Pinpoint the cell where the given text exists, returning its (X, Y) midpoint coordinate. 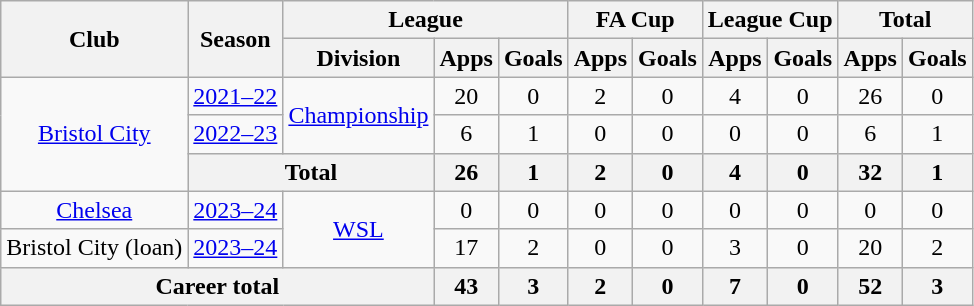
WSL (358, 229)
43 (466, 286)
Division (358, 58)
FA Cup (635, 20)
17 (466, 248)
Career total (218, 286)
32 (870, 172)
7 (734, 286)
Bristol City (loan) (94, 248)
2022–23 (236, 134)
Chelsea (94, 210)
Season (236, 39)
2021–22 (236, 96)
League (426, 20)
52 (870, 286)
Club (94, 39)
Bristol City (94, 134)
League Cup (770, 20)
Championship (358, 115)
